Return the (x, y) coordinate for the center point of the cell that contains the specified text.  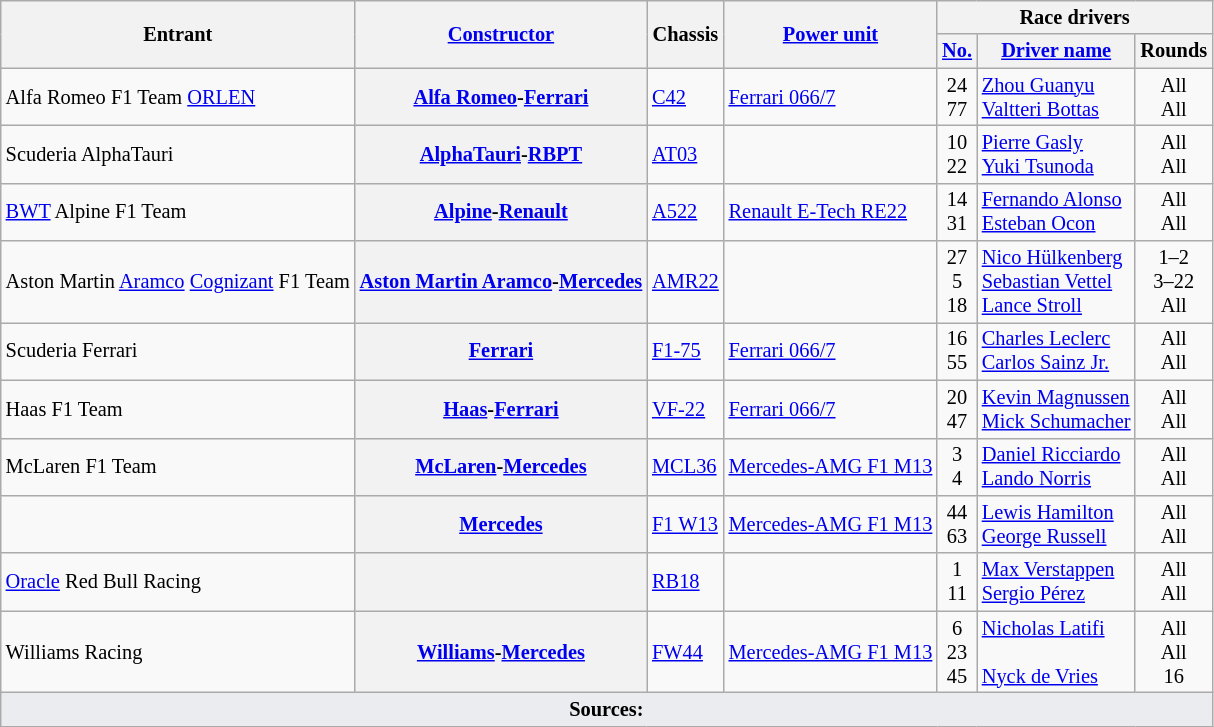
No. (957, 51)
Entrant (178, 34)
Daniel RicciardoLando Norris (1056, 467)
Nicholas LatifiNyck de Vries (1056, 652)
Haas F1 Team (178, 409)
AllAll16 (1174, 652)
Alpine-Renault (501, 212)
BWT Alpine F1 Team (178, 212)
Race drivers (1074, 17)
McLaren-Mercedes (501, 467)
Rounds (1174, 51)
Pierre GaslyYuki Tsunoda (1056, 154)
Constructor (501, 34)
MCL36 (686, 467)
1655 (957, 351)
1–23–22All (1174, 282)
Scuderia AlphaTauri (178, 154)
111 (957, 582)
Williams Racing (178, 652)
4463 (957, 524)
Renault E-Tech RE22 (831, 212)
Alfa Romeo F1 Team ORLEN (178, 97)
1431 (957, 212)
Nico HülkenbergSebastian VettelLance Stroll (1056, 282)
2047 (957, 409)
Lewis HamiltonGeorge Russell (1056, 524)
Alfa Romeo-Ferrari (501, 97)
Mercedes (501, 524)
Chassis (686, 34)
AlphaTauri-RBPT (501, 154)
1022 (957, 154)
Max VerstappenSergio Pérez (1056, 582)
AT03 (686, 154)
FW44 (686, 652)
Aston Martin Aramco-Mercedes (501, 282)
2477 (957, 97)
Scuderia Ferrari (178, 351)
62345 (957, 652)
Sources: (606, 709)
F1 W13 (686, 524)
AMR22 (686, 282)
Kevin MagnussenMick Schumacher (1056, 409)
Zhou GuanyuValtteri Bottas (1056, 97)
Oracle Red Bull Racing (178, 582)
A522 (686, 212)
27518 (957, 282)
34 (957, 467)
C42 (686, 97)
VF-22 (686, 409)
Driver name (1056, 51)
Haas-Ferrari (501, 409)
Ferrari (501, 351)
Power unit (831, 34)
Aston Martin Aramco Cognizant F1 Team (178, 282)
RB18 (686, 582)
Williams-Mercedes (501, 652)
Charles LeclercCarlos Sainz Jr. (1056, 351)
McLaren F1 Team (178, 467)
F1-75 (686, 351)
Fernando AlonsoEsteban Ocon (1056, 212)
